Find where the given text appears and provide that cell's center as (X, Y) coordinate. 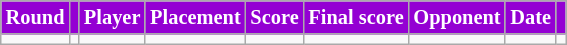
Round (36, 17)
Opponent (458, 17)
Placement (195, 17)
Final score (356, 17)
Player (112, 17)
Score (275, 17)
Date (530, 17)
